Extract the [X, Y] coordinate from the center of the cell holding the provided text.  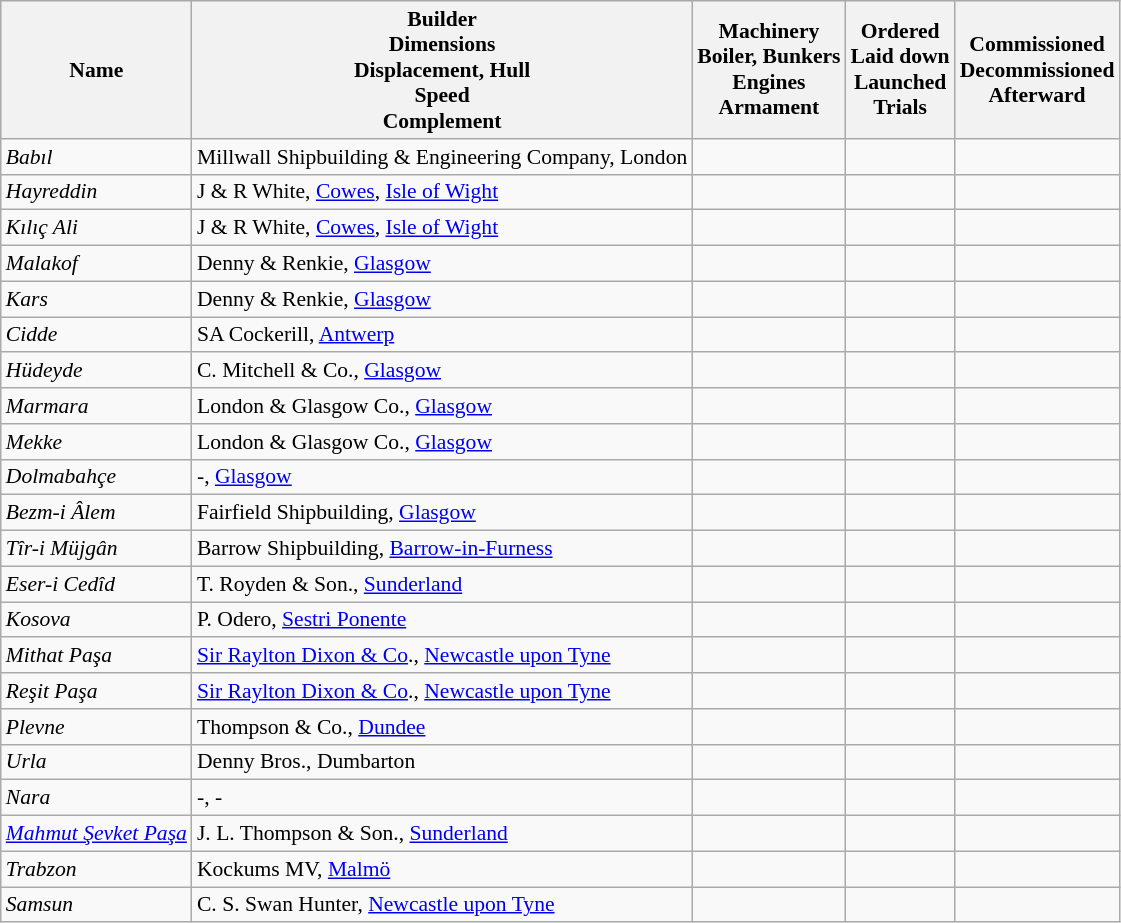
MachineryBoiler, BunkersEnginesArmament [768, 70]
P. Odero, Sestri Ponente [442, 620]
Trabzon [96, 869]
Hayreddin [96, 192]
Millwall Shipbuilding & Engineering Company, London [442, 157]
Kosova [96, 620]
Denny Bros., Dumbarton [442, 762]
BuilderDimensionsDisplacement, HullSpeedComplement [442, 70]
SA Cockerill, Antwerp [442, 335]
CommissionedDecommissionedAfterward [1038, 70]
-, Glasgow [442, 477]
Reşit Paşa [96, 691]
Plevne [96, 727]
Barrow Shipbuilding, Barrow-in-Furness [442, 549]
Kılıç Ali [96, 228]
Name [96, 70]
Mahmut Şevket Paşa [96, 834]
T. Royden & Son., Sunderland [442, 584]
C. S. Swan Hunter, Newcastle upon Tyne [442, 905]
Tîr-i Müjgân [96, 549]
-, - [442, 798]
Mithat Paşa [96, 656]
Thompson & Co., Dundee [442, 727]
Malakof [96, 264]
Bezm-i Âlem [96, 513]
Fairfield Shipbuilding, Glasgow [442, 513]
Babıl [96, 157]
C. Mitchell & Co., Glasgow [442, 371]
Kockums MV, Malmö [442, 869]
Mekke [96, 442]
Dolmabahçe [96, 477]
OrderedLaid downLaunchedTrials [900, 70]
Kars [96, 299]
Urla [96, 762]
Nara [96, 798]
Eser-i Cedîd [96, 584]
J. L. Thompson & Son., Sunderland [442, 834]
Hüdeyde [96, 371]
Cidde [96, 335]
Samsun [96, 905]
Marmara [96, 406]
